Provide the (x, y) coordinate of the cell's center where the given text is located.  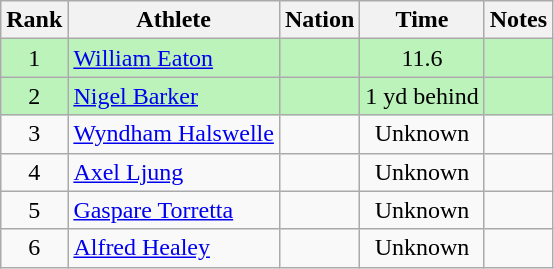
Axel Ljung (174, 172)
Wyndham Halswelle (174, 134)
William Eaton (174, 58)
6 (34, 248)
3 (34, 134)
Time (422, 20)
11.6 (422, 58)
2 (34, 96)
4 (34, 172)
5 (34, 210)
Notes (518, 20)
1 yd behind (422, 96)
Alfred Healey (174, 248)
Athlete (174, 20)
Gaspare Torretta (174, 210)
Rank (34, 20)
Nation (319, 20)
1 (34, 58)
Nigel Barker (174, 96)
